Determine the [X, Y] coordinate at the center of the cell enclosing the given text.  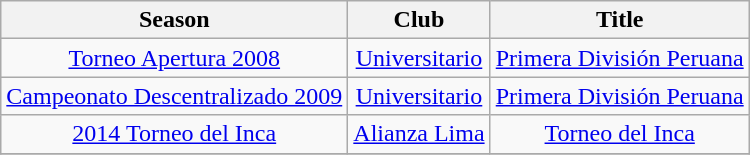
Title [620, 20]
Season [174, 20]
Torneo del Inca [620, 134]
Alianza Lima [419, 134]
Club [419, 20]
2014 Torneo del Inca [174, 134]
Torneo Apertura 2008 [174, 58]
Campeonato Descentralizado 2009 [174, 96]
